Output the (X, Y) coordinate of the center of the cell containing the given text.  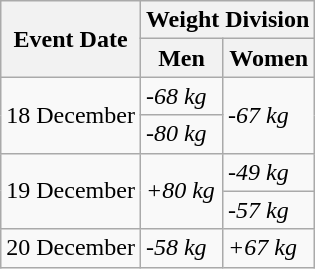
-67 kg (269, 115)
Men (181, 58)
+67 kg (269, 248)
Women (269, 58)
19 December (71, 191)
-68 kg (181, 96)
-58 kg (181, 248)
Event Date (71, 39)
18 December (71, 115)
+80 kg (181, 191)
-80 kg (181, 134)
Weight Division (227, 20)
-49 kg (269, 172)
20 December (71, 248)
-57 kg (269, 210)
